Determine the (X, Y) coordinate at the center of the cell enclosing the given text.  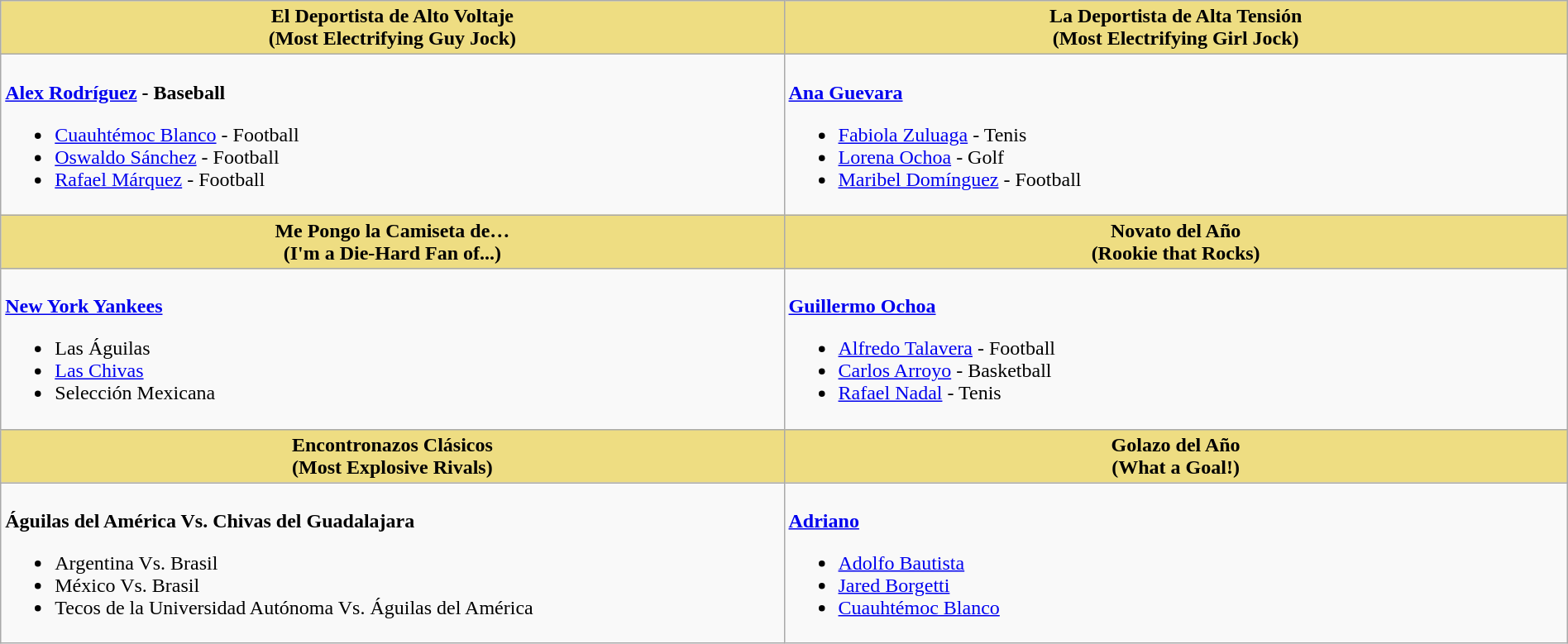
Novato del Año (Rookie that Rocks) (1176, 241)
New York YankeesLas ÁguilasLas ChivasSelección Mexicana (392, 349)
El Deportista de Alto Voltaje(Most Electrifying Guy Jock) (392, 28)
Alex Rodríguez - BaseballCuauhtémoc Blanco - FootballOswaldo Sánchez - FootballRafael Márquez - Football (392, 135)
Guillermo OchoaAlfredo Talavera - FootballCarlos Arroyo - BasketballRafael Nadal - Tenis (1176, 349)
Golazo del Año (What a Goal!) (1176, 456)
AdrianoAdolfo BautistaJared BorgettiCuauhtémoc Blanco (1176, 563)
Ana GuevaraFabiola Zuluaga - TenisLorena Ochoa - GolfMaribel Domínguez - Football (1176, 135)
Me Pongo la Camiseta de… (I'm a Die-Hard Fan of...) (392, 241)
Encontronazos Clásicos (Most Explosive Rivals) (392, 456)
La Deportista de Alta Tensión(Most Electrifying Girl Jock) (1176, 28)
Águilas del América Vs. Chivas del GuadalajaraArgentina Vs. BrasilMéxico Vs. BrasilTecos de la Universidad Autónoma Vs. Águilas del América (392, 563)
